For the text-containing cell, return its midpoint in [x, y] coordinate format. 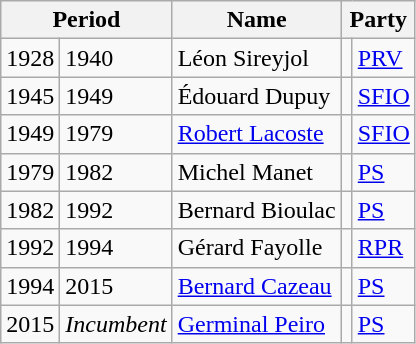
1945 [30, 96]
Germinal Peiro [256, 324]
Léon Sireyjol [256, 58]
Incumbent [116, 324]
Name [256, 20]
1928 [30, 58]
Gérard Fayolle [256, 248]
Bernard Cazeau [256, 286]
Period [86, 20]
Party [378, 20]
Édouard Dupuy [256, 96]
Michel Manet [256, 172]
Bernard Bioulac [256, 210]
1940 [116, 58]
PRV [384, 58]
Robert Lacoste [256, 134]
RPR [384, 248]
